Return (X, Y) of the center of cell containing provided text 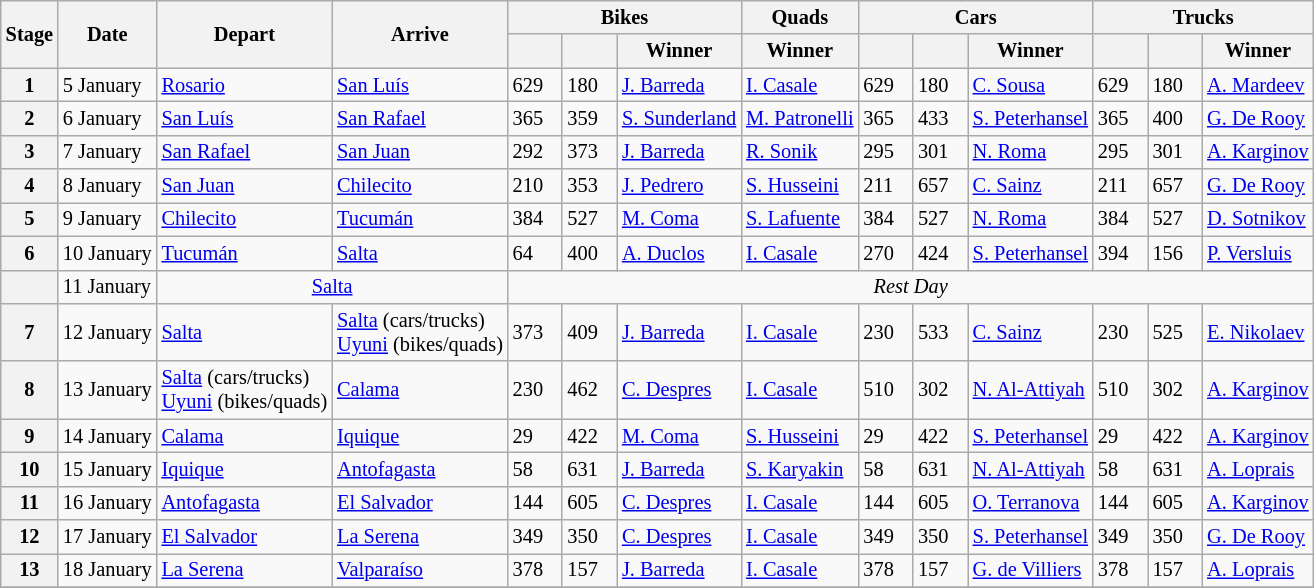
1 (30, 85)
5 (30, 219)
E. Nikolaev (1258, 332)
C. Sousa (1030, 85)
6 (30, 253)
Depart (245, 34)
S. Lafuente (800, 219)
424 (940, 253)
16 January (108, 503)
Stage (30, 34)
Bikes (624, 17)
292 (536, 152)
Cars (976, 17)
3 (30, 152)
Trucks (1204, 17)
G. de Villiers (1030, 570)
S. Karyakin (800, 469)
156 (1176, 253)
13 January (108, 390)
11 (30, 503)
P. Versluis (1258, 253)
2 (30, 118)
9 January (108, 219)
15 January (108, 469)
462 (590, 390)
R. Sonik (800, 152)
12 (30, 537)
10 (30, 469)
7 (30, 332)
S. Sunderland (679, 118)
Date (108, 34)
5 January (108, 85)
18 January (108, 570)
Rest Day (911, 287)
359 (590, 118)
A. Duclos (679, 253)
M. Patronelli (800, 118)
10 January (108, 253)
6 January (108, 118)
525 (1176, 332)
17 January (108, 537)
270 (886, 253)
9 (30, 436)
394 (1120, 253)
A. Mardeev (1258, 85)
353 (590, 186)
533 (940, 332)
13 (30, 570)
Arrive (420, 34)
409 (590, 332)
4 (30, 186)
O. Terranova (1030, 503)
8 January (108, 186)
12 January (108, 332)
7 January (108, 152)
14 January (108, 436)
Rosario (245, 85)
11 January (108, 287)
D. Sotnikov (1258, 219)
Quads (800, 17)
433 (940, 118)
Valparaíso (420, 570)
210 (536, 186)
J. Pedrero (679, 186)
64 (536, 253)
8 (30, 390)
